For the text-containing cell, return its midpoint in [X, Y] coordinate format. 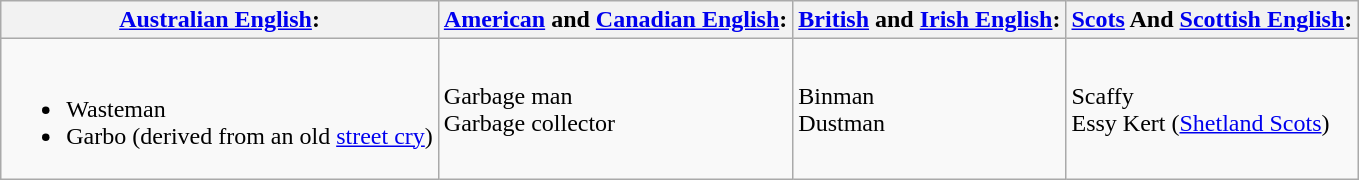
Garbage manGarbage collector [615, 109]
BinmanDustman [930, 109]
Scots And Scottish English: [1212, 20]
British and Irish English: [930, 20]
ScaffyEssy Kert (Shetland Scots) [1212, 109]
American and Canadian English: [615, 20]
WastemanGarbo (derived from an old street cry) [220, 109]
Australian English: [220, 20]
